Determine the (X, Y) coordinate at the center of the cell enclosing the given text.  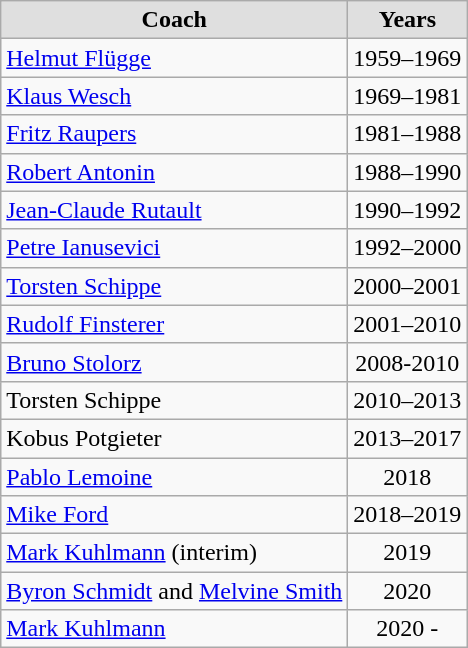
1959–1969 (408, 58)
1969–1981 (408, 96)
Bruno Stolorz (174, 362)
Mike Ford (174, 515)
2020 (408, 591)
Mark Kuhlmann (interim) (174, 553)
Jean-Claude Rutault (174, 210)
2000–2001 (408, 286)
Klaus Wesch (174, 96)
Byron Schmidt and Melvine Smith (174, 591)
Kobus Potgieter (174, 438)
2020 - (408, 629)
Fritz Raupers (174, 134)
1990–1992 (408, 210)
Helmut Flügge (174, 58)
1992–2000 (408, 248)
Mark Kuhlmann (174, 629)
Petre Ianusevici (174, 248)
Coach (174, 20)
1988–1990 (408, 172)
2018–2019 (408, 515)
2010–2013 (408, 400)
Rudolf Finsterer (174, 324)
2019 (408, 553)
2001–2010 (408, 324)
2008-2010 (408, 362)
Robert Antonin (174, 172)
Pablo Lemoine (174, 477)
2013–2017 (408, 438)
2018 (408, 477)
Years (408, 20)
1981–1988 (408, 134)
